Provide the (X, Y) coordinate of the cell's center where the given text is located.  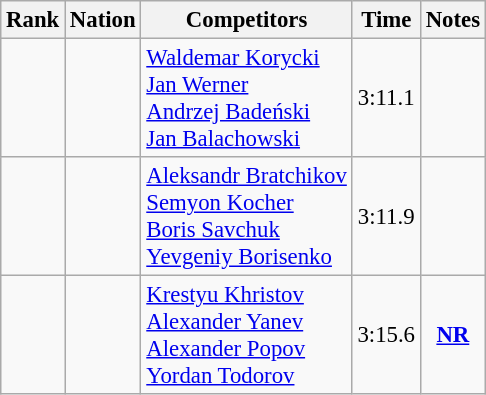
3:11.1 (386, 98)
3:11.9 (386, 216)
Krestyu KhristovAlexander YanevAlexander PopovYordan Todorov (246, 336)
Nation (103, 20)
NR (452, 336)
Waldemar KoryckiJan WernerAndrzej BadeńskiJan Balachowski (246, 98)
Aleksandr BratchikovSemyon KocherBoris SavchukYevgeniy Borisenko (246, 216)
Notes (452, 20)
3:15.6 (386, 336)
Time (386, 20)
Competitors (246, 20)
Rank (33, 20)
